Determine the (x, y) coordinate at the center of the cell enclosing the given text.  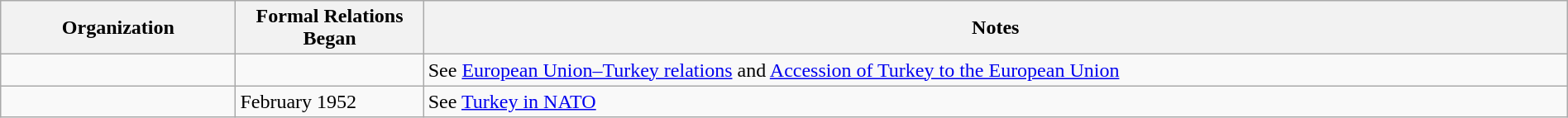
See Turkey in NATO (996, 101)
See European Union–Turkey relations and Accession of Turkey to the European Union (996, 70)
Notes (996, 28)
Formal Relations Began (329, 28)
Organization (118, 28)
February 1952 (329, 101)
